From the cell containing the given text, extract its center point as (x, y) coordinate. 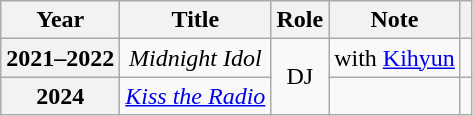
DJ (300, 77)
Year (60, 20)
Kiss the Radio (196, 96)
2021–2022 (60, 58)
2024 (60, 96)
Title (196, 20)
Note (395, 20)
Role (300, 20)
with Kihyun (395, 58)
Midnight Idol (196, 58)
